Locate the cell with the specified text and output its [X, Y] center coordinate. 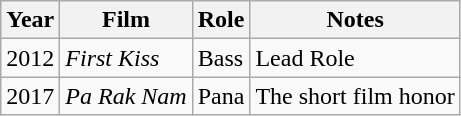
The short film honor [355, 96]
Notes [355, 20]
Bass [221, 58]
Pana [221, 96]
2012 [30, 58]
Year [30, 20]
2017 [30, 96]
Film [126, 20]
First Kiss [126, 58]
Lead Role [355, 58]
Pa Rak Nam [126, 96]
Role [221, 20]
